Pinpoint the cell where the given text exists, returning its (x, y) midpoint coordinate. 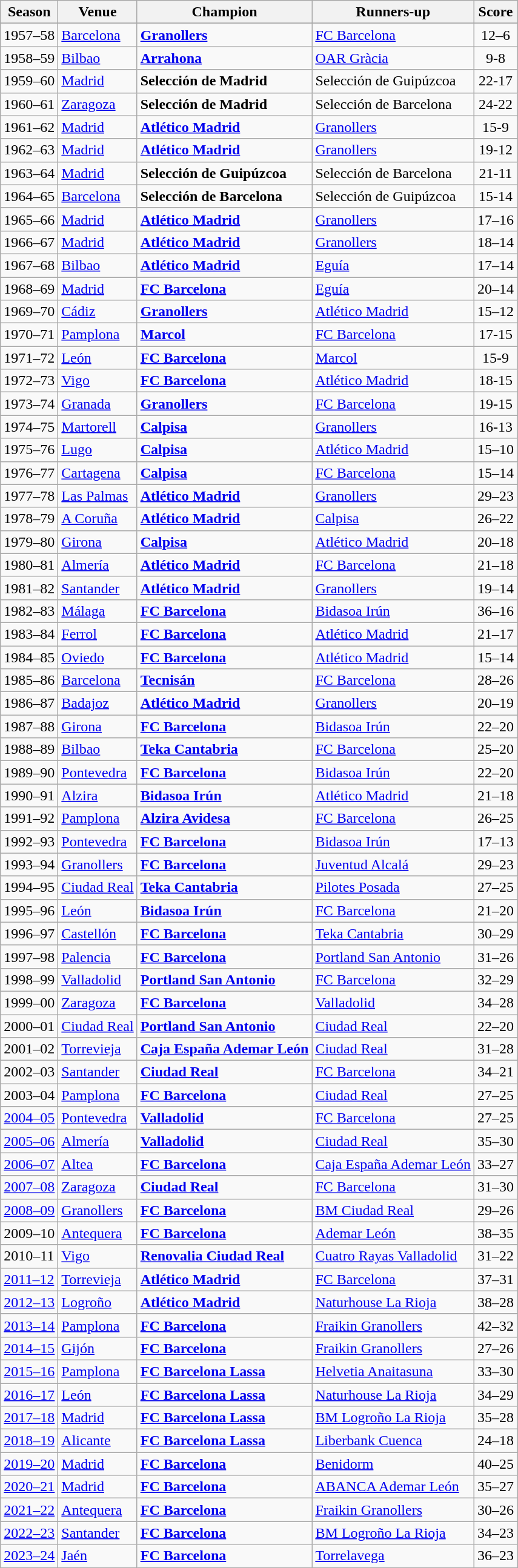
15-14 (496, 196)
1993–94 (29, 865)
BM Ciudad Real (393, 1210)
1992–93 (29, 842)
17–13 (496, 842)
17-15 (496, 335)
Ferrol (98, 634)
1963–64 (29, 173)
1970–71 (29, 335)
20–18 (496, 542)
35–30 (496, 1141)
Jaén (98, 1556)
2021–22 (29, 1510)
2005–06 (29, 1141)
Liberbank Cuenca (393, 1441)
1962–63 (29, 150)
16-13 (496, 427)
31–28 (496, 1049)
17–14 (496, 265)
33–30 (496, 1371)
1958–59 (29, 58)
1966–67 (29, 242)
Arrahona (224, 58)
2000–01 (29, 1026)
32–29 (496, 980)
1957–58 (29, 35)
Badajoz (98, 703)
Runners-up (393, 12)
42–32 (496, 1325)
19–14 (496, 588)
27–26 (496, 1348)
Helvetia Anaitasuna (393, 1371)
1976–77 (29, 473)
Score (496, 12)
Champion (224, 12)
1973–74 (29, 404)
Renovalia Ciudad Real (224, 1256)
1960–61 (29, 104)
1974–75 (29, 427)
40–25 (496, 1464)
22-17 (496, 81)
1980–81 (29, 565)
Alzira (98, 796)
2014–15 (29, 1348)
17–16 (496, 219)
28–26 (496, 680)
1979–80 (29, 542)
2020–21 (29, 1487)
18–14 (496, 242)
38–28 (496, 1302)
31–22 (496, 1256)
2001–02 (29, 1049)
2010–11 (29, 1256)
2017–18 (29, 1418)
Oviedo (98, 657)
ABANCA Ademar León (393, 1487)
A Coruña (98, 519)
1997–98 (29, 957)
Martorell (98, 427)
1990–91 (29, 796)
1977–78 (29, 496)
2004–05 (29, 1118)
1978–79 (29, 519)
Benidorm (393, 1464)
1987–88 (29, 726)
1981–82 (29, 588)
2015–16 (29, 1371)
Alzira Avidesa (224, 819)
Venue (98, 12)
20–19 (496, 703)
1995–96 (29, 911)
35–28 (496, 1418)
26–25 (496, 819)
2018–19 (29, 1441)
24-22 (496, 104)
34–28 (496, 1003)
Málaga (98, 611)
19-12 (496, 150)
1968–69 (29, 289)
Tecnisán (224, 680)
31–26 (496, 957)
2003–04 (29, 1095)
21-11 (496, 173)
Palencia (98, 957)
15–10 (496, 450)
37–31 (496, 1279)
1961–62 (29, 127)
Lugo (98, 450)
1967–68 (29, 265)
Granada (98, 404)
35–27 (496, 1487)
1985–86 (29, 680)
Logroño (98, 1302)
OAR Gràcia (393, 58)
30–26 (496, 1510)
2006–07 (29, 1164)
1991–92 (29, 819)
19-15 (496, 404)
1998–99 (29, 980)
1965–66 (29, 219)
Castellón (98, 934)
2008–09 (29, 1210)
1988–89 (29, 749)
Las Palmas (98, 496)
1982–83 (29, 611)
Season (29, 12)
2011–12 (29, 1279)
1996–97 (29, 934)
Cartagena (98, 473)
12–6 (496, 35)
2016–17 (29, 1394)
Alicante (98, 1441)
Pilotes Posada (393, 888)
2002–03 (29, 1072)
Cádiz (98, 312)
34–21 (496, 1072)
15–12 (496, 312)
21–20 (496, 911)
34–29 (496, 1394)
2007–08 (29, 1187)
Cuatro Rayas Valladolid (393, 1256)
Gijón (98, 1348)
33–27 (496, 1164)
36–16 (496, 611)
1972–73 (29, 381)
1964–65 (29, 196)
2023–24 (29, 1556)
2013–14 (29, 1325)
9-8 (496, 58)
2012–13 (29, 1302)
34–23 (496, 1533)
1999–00 (29, 1003)
1969–70 (29, 312)
1975–76 (29, 450)
18-15 (496, 381)
20–14 (496, 289)
1986–87 (29, 703)
1983–84 (29, 634)
30–29 (496, 934)
29–26 (496, 1210)
Juventud Alcalá (393, 865)
1994–95 (29, 888)
24–18 (496, 1441)
2009–10 (29, 1233)
38–35 (496, 1233)
2022–23 (29, 1533)
26–22 (496, 519)
2019–20 (29, 1464)
25–20 (496, 749)
21–17 (496, 634)
1989–90 (29, 772)
36–23 (496, 1556)
1984–85 (29, 657)
Torrelavega (393, 1556)
31–30 (496, 1187)
Altea (98, 1164)
1971–72 (29, 358)
1959–60 (29, 81)
Ademar León (393, 1233)
